Locate the cell with the specified text and output its (X, Y) center coordinate. 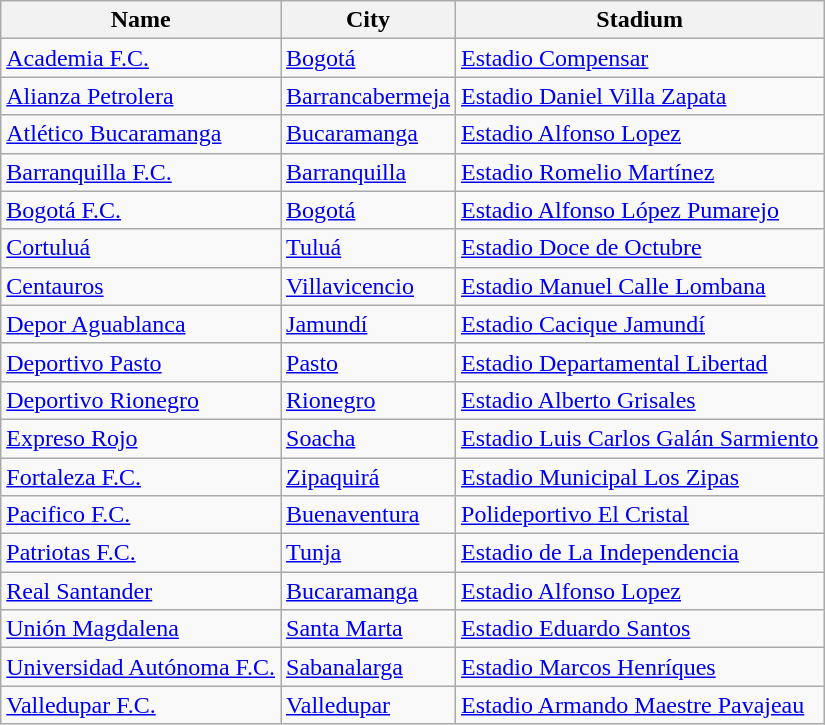
Estadio Romelio Martínez (640, 172)
Bogotá F.C. (141, 210)
Estadio Marcos Henríques (640, 667)
Real Santander (141, 591)
Rionegro (368, 400)
Sabanalarga (368, 667)
Cortuluá (141, 248)
Estadio Alberto Grisales (640, 400)
Alianza Petrolera (141, 96)
Barrancabermeja (368, 96)
Estadio Armando Maestre Pavajeau (640, 705)
City (368, 20)
Estadio Daniel Villa Zapata (640, 96)
Estadio Doce de Octubre (640, 248)
Zipaquirá (368, 477)
Estadio de La Independencia (640, 553)
Depor Aguablanca (141, 324)
Centauros (141, 286)
Estadio Manuel Calle Lombana (640, 286)
Valledupar (368, 705)
Villavicencio (368, 286)
Barranquilla (368, 172)
Pasto (368, 362)
Barranquilla F.C. (141, 172)
Estadio Eduardo Santos (640, 629)
Atlético Bucaramanga (141, 134)
Fortaleza F.C. (141, 477)
Name (141, 20)
Patriotas F.C. (141, 553)
Estadio Municipal Los Zipas (640, 477)
Santa Marta (368, 629)
Estadio Luis Carlos Galán Sarmiento (640, 438)
Stadium (640, 20)
Academia F.C. (141, 58)
Deportivo Rionegro (141, 400)
Expreso Rojo (141, 438)
Tuluá (368, 248)
Soacha (368, 438)
Estadio Departamental Libertad (640, 362)
Buenaventura (368, 515)
Estadio Alfonso López Pumarejo (640, 210)
Valledupar F.C. (141, 705)
Estadio Compensar (640, 58)
Pacifico F.C. (141, 515)
Unión Magdalena (141, 629)
Universidad Autónoma F.C. (141, 667)
Jamundí (368, 324)
Deportivo Pasto (141, 362)
Tunja (368, 553)
Estadio Cacique Jamundí (640, 324)
Polideportivo El Cristal (640, 515)
